Find where the given text appears and provide that cell's center as (x, y) coordinate. 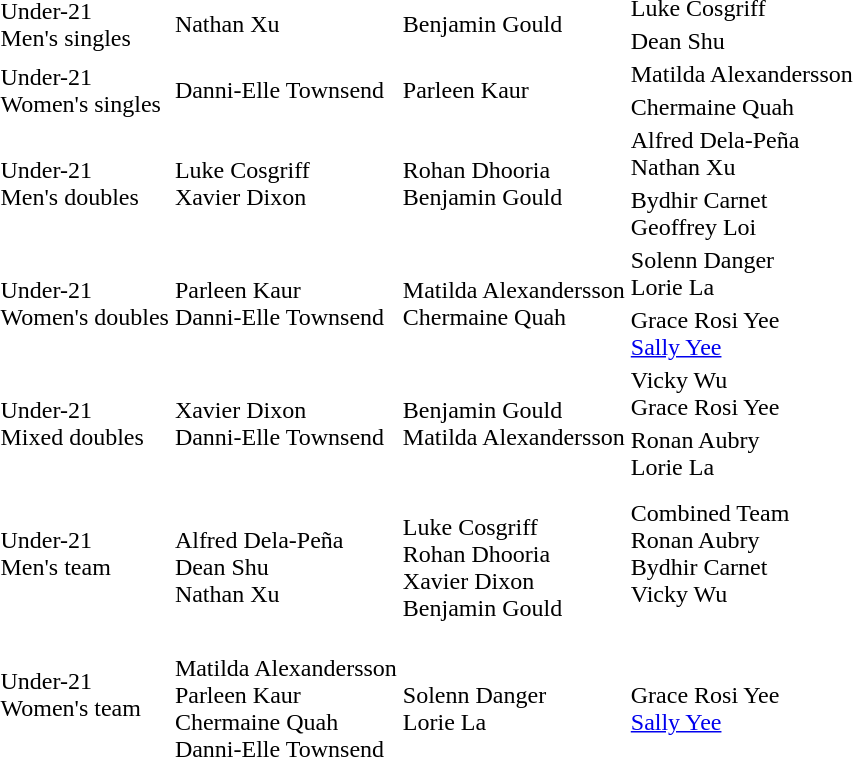
Luke Cosgriff Xavier Dixon (286, 184)
Danni-Elle Townsend (286, 90)
Luke CosgriffRohan DhooriaXavier DixonBenjamin Gould (514, 554)
Rohan Dhooria Benjamin Gould (514, 184)
Parleen Kaur (514, 90)
Parleen Kaur Danni-Elle Townsend (286, 304)
Benjamin Gould Matilda Alexandersson (514, 424)
Xavier Dixon Danni-Elle Townsend (286, 424)
Alfred Dela-PeñaDean ShuNathan Xu (286, 554)
Matilda Alexandersson Chermaine Quah (514, 304)
